Provide the (X, Y) coordinate of the cell's center where the given text is located.  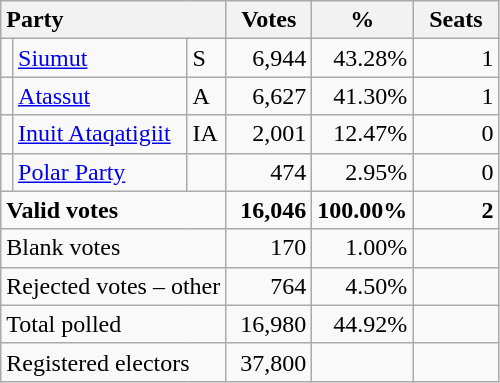
6,944 (269, 58)
Registered electors (114, 362)
Total polled (114, 324)
Blank votes (114, 248)
Polar Party (100, 172)
2 (456, 210)
764 (269, 286)
16,046 (269, 210)
44.92% (362, 324)
474 (269, 172)
Atassut (100, 96)
Valid votes (114, 210)
4.50% (362, 286)
Seats (456, 20)
Inuit Ataqatigiit (100, 134)
Siumut (100, 58)
Rejected votes – other (114, 286)
37,800 (269, 362)
2.95% (362, 172)
43.28% (362, 58)
41.30% (362, 96)
1.00% (362, 248)
2,001 (269, 134)
S (206, 58)
16,980 (269, 324)
Party (114, 20)
% (362, 20)
12.47% (362, 134)
Votes (269, 20)
IA (206, 134)
6,627 (269, 96)
A (206, 96)
170 (269, 248)
100.00% (362, 210)
